Search for the cell housing the specified text and yield its [x, y] center coordinate. 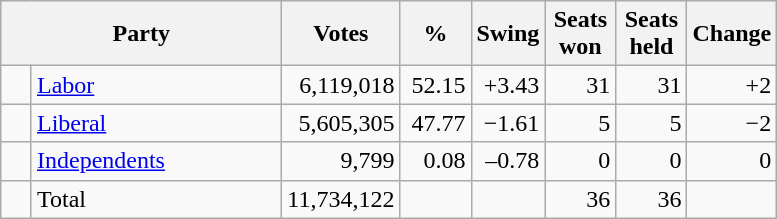
% [436, 34]
52.15 [436, 85]
Total [156, 199]
–0.78 [508, 161]
−2 [732, 123]
Liberal [156, 123]
+3.43 [508, 85]
Swing [508, 34]
Party [142, 34]
Votes [341, 34]
9,799 [341, 161]
11,734,122 [341, 199]
5,605,305 [341, 123]
Labor [156, 85]
6,119,018 [341, 85]
+2 [732, 85]
Seats won [580, 34]
0.08 [436, 161]
Seats held [652, 34]
−1.61 [508, 123]
Independents [156, 161]
47.77 [436, 123]
Change [732, 34]
